Return (X, Y) of the center of cell containing provided text 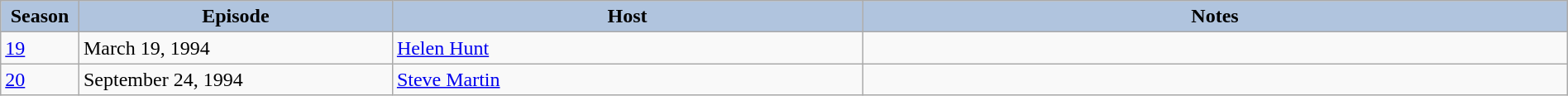
September 24, 1994 (235, 79)
20 (40, 79)
Host (627, 17)
Helen Hunt (627, 48)
Notes (1216, 17)
19 (40, 48)
Episode (235, 17)
Steve Martin (627, 79)
March 19, 1994 (235, 48)
Season (40, 17)
